For the text-containing cell, return its midpoint in [x, y] coordinate format. 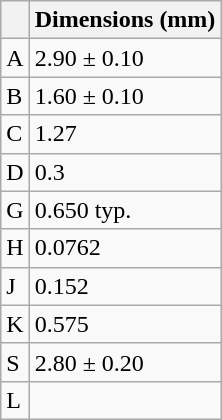
0.3 [125, 172]
0.575 [125, 324]
G [15, 210]
D [15, 172]
0.650 typ. [125, 210]
2.80 ± 0.20 [125, 362]
B [15, 96]
2.90 ± 0.10 [125, 58]
A [15, 58]
L [15, 400]
1.60 ± 0.10 [125, 96]
0.0762 [125, 248]
C [15, 134]
J [15, 286]
H [15, 248]
Dimensions (mm) [125, 20]
S [15, 362]
0.152 [125, 286]
1.27 [125, 134]
K [15, 324]
